Identify which cell holds the provided text, then report its (x, y) central coordinate. 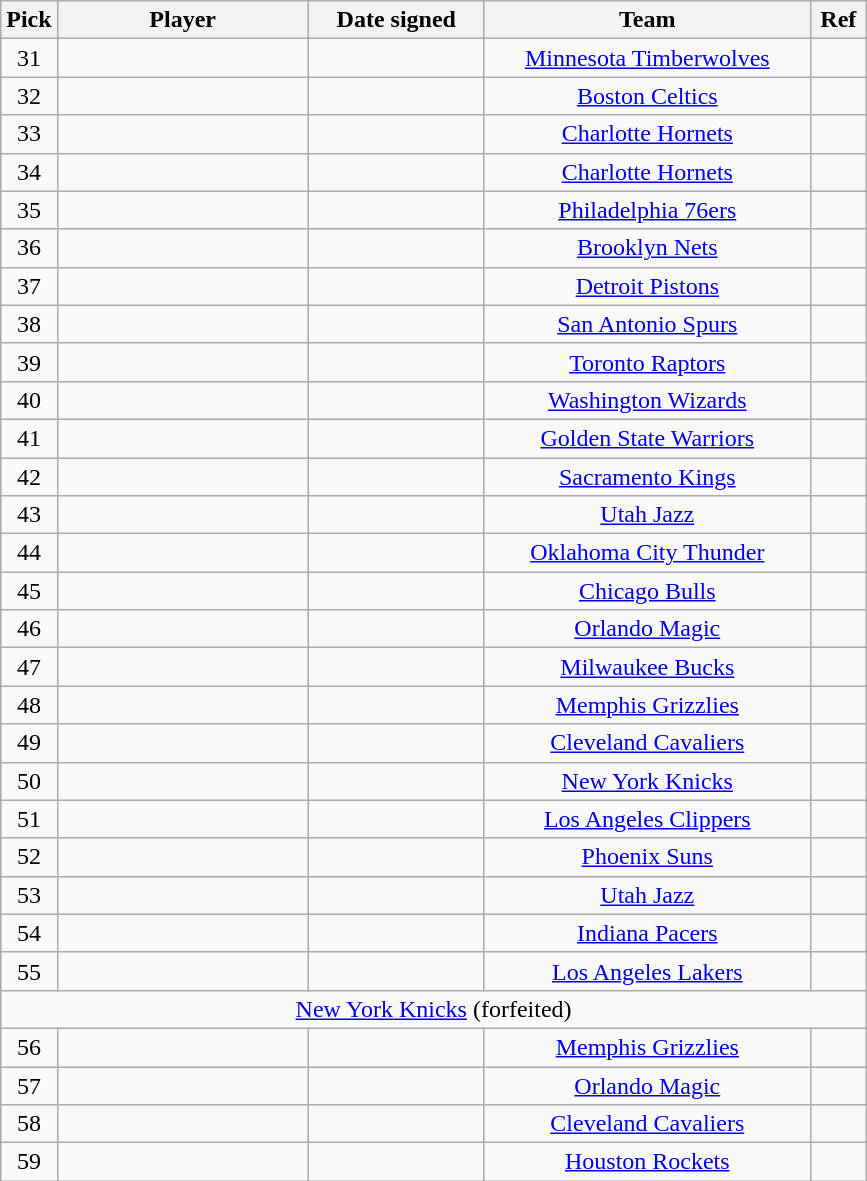
42 (29, 477)
40 (29, 400)
53 (29, 895)
33 (29, 134)
Ref (838, 20)
55 (29, 971)
41 (29, 438)
43 (29, 515)
50 (29, 781)
45 (29, 591)
52 (29, 857)
44 (29, 553)
San Antonio Spurs (647, 324)
Golden State Warriors (647, 438)
Date signed (396, 20)
51 (29, 819)
New York Knicks (forfeited) (434, 1009)
Team (647, 20)
54 (29, 933)
34 (29, 172)
Oklahoma City Thunder (647, 553)
Brooklyn Nets (647, 248)
Sacramento Kings (647, 477)
32 (29, 96)
31 (29, 58)
49 (29, 743)
56 (29, 1047)
Houston Rockets (647, 1162)
57 (29, 1085)
Phoenix Suns (647, 857)
New York Knicks (647, 781)
Player (182, 20)
Chicago Bulls (647, 591)
Pick (29, 20)
Los Angeles Clippers (647, 819)
Washington Wizards (647, 400)
47 (29, 667)
Toronto Raptors (647, 362)
38 (29, 324)
59 (29, 1162)
Indiana Pacers (647, 933)
Detroit Pistons (647, 286)
Los Angeles Lakers (647, 971)
48 (29, 705)
Milwaukee Bucks (647, 667)
Philadelphia 76ers (647, 210)
35 (29, 210)
Minnesota Timberwolves (647, 58)
Boston Celtics (647, 96)
37 (29, 286)
46 (29, 629)
39 (29, 362)
58 (29, 1124)
36 (29, 248)
